Detect which cell encompasses the target text, then output its (x, y) center coordinate. 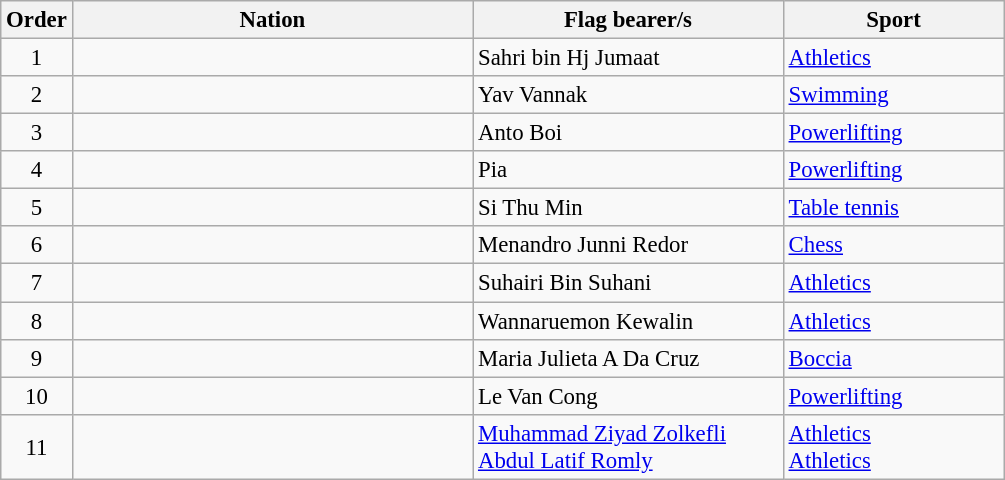
1 (36, 58)
3 (36, 133)
Suhairi Bin Suhani (628, 283)
Flag bearer/s (628, 20)
2 (36, 95)
Pia (628, 170)
Menandro Junni Redor (628, 245)
9 (36, 358)
10 (36, 396)
Swimming (894, 95)
Anto Boi (628, 133)
Muhammad Ziyad ZolkefliAbdul Latif Romly (628, 446)
Table tennis (894, 208)
Chess (894, 245)
Maria Julieta A Da Cruz (628, 358)
Order (36, 20)
5 (36, 208)
Boccia (894, 358)
11 (36, 446)
4 (36, 170)
Sport (894, 20)
Nation (272, 20)
Yav Vannak (628, 95)
AthleticsAthletics (894, 446)
8 (36, 321)
7 (36, 283)
Sahri bin Hj Jumaat (628, 58)
Si Thu Min (628, 208)
Le Van Cong (628, 396)
Wannaruemon Kewalin (628, 321)
6 (36, 245)
